Scan for the cell matching the given text and deliver its [X, Y] coordinate at center. 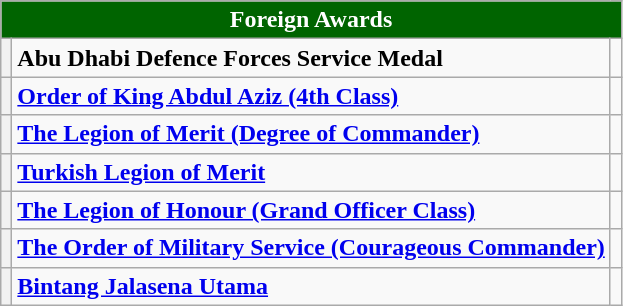
Foreign Awards [312, 20]
The Legion of Merit (Degree of Commander) [311, 134]
The Order of Military Service (Courageous Commander) [311, 248]
Turkish Legion of Merit [311, 172]
Abu Dhabi Defence Forces Service Medal [311, 58]
Bintang Jalasena Utama [311, 286]
Order of King Abdul Aziz (4th Class) [311, 96]
The Legion of Honour (Grand Officer Class) [311, 210]
